Return the (x, y) coordinate for the center point of the cell that contains the specified text.  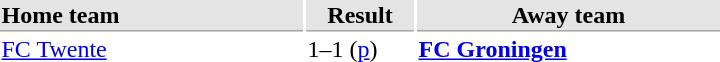
Result (360, 16)
Away team (568, 16)
Home team (152, 16)
